Return (X, Y) of the center of cell containing provided text 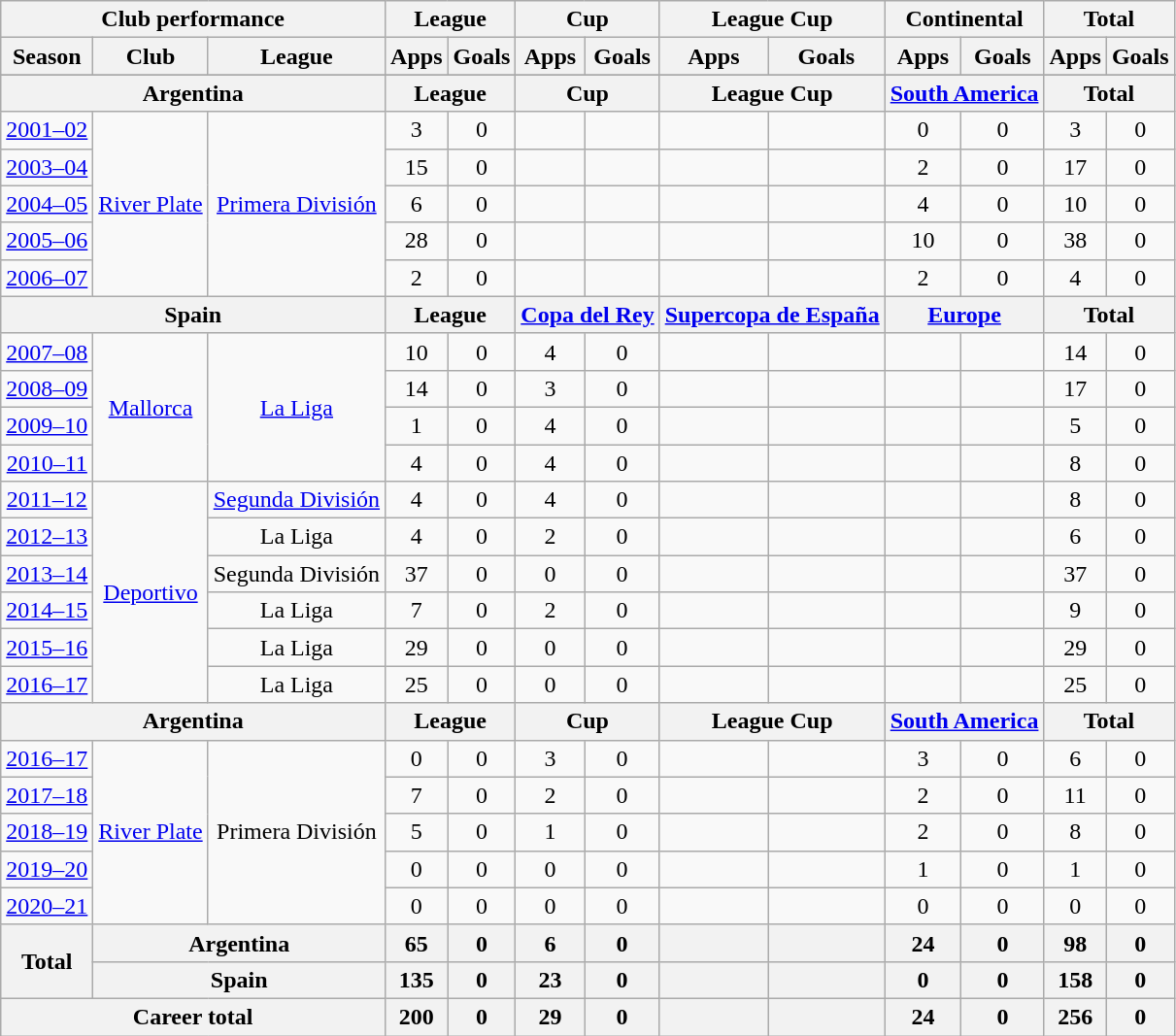
Club performance (193, 19)
65 (417, 943)
135 (417, 980)
2008–09 (47, 388)
2012–13 (47, 537)
98 (1075, 943)
2003–04 (47, 167)
2001–02 (47, 130)
2013–14 (47, 574)
9 (1075, 611)
38 (1075, 241)
2007–08 (47, 351)
256 (1075, 1017)
28 (417, 241)
2010–11 (47, 463)
Club (151, 56)
Deportivo (151, 592)
200 (417, 1017)
2014–15 (47, 611)
2018–19 (47, 832)
2015–16 (47, 648)
2020–21 (47, 906)
Career total (193, 1017)
2019–20 (47, 869)
Continental (964, 19)
23 (550, 980)
11 (1075, 795)
2011–12 (47, 500)
2017–18 (47, 795)
15 (417, 167)
Europe (964, 315)
2005–06 (47, 241)
2009–10 (47, 425)
Mallorca (151, 407)
2006–07 (47, 278)
2004–05 (47, 204)
158 (1075, 980)
Copa del Rey (588, 315)
Supercopa de España (772, 315)
Season (47, 56)
